Identify which cell holds the provided text, then report its [X, Y] central coordinate. 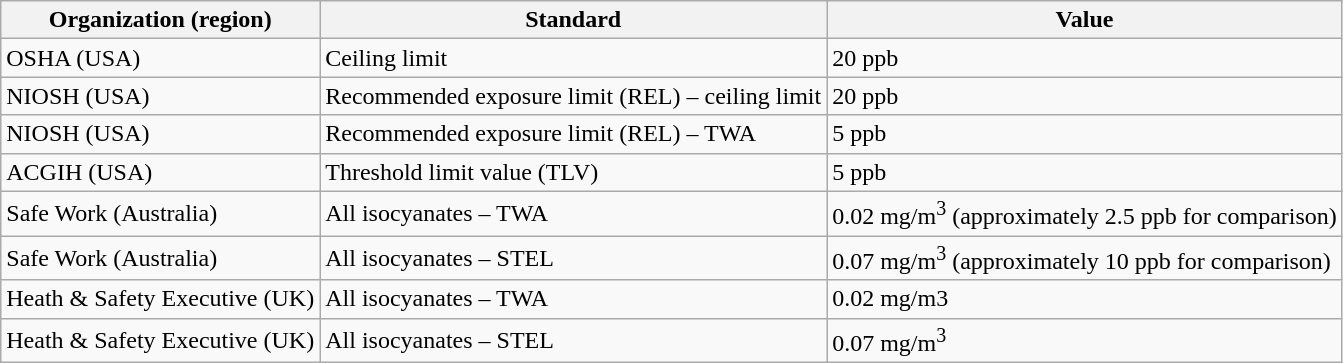
0.07 mg/m3 [1085, 340]
Ceiling limit [574, 58]
Organization (region) [160, 20]
Recommended exposure limit (REL) – TWA [574, 134]
Value [1085, 20]
Standard [574, 20]
ACGIH (USA) [160, 172]
0.07 mg/m3 (approximately 10 ppb for comparison) [1085, 258]
0.02 mg/m3 [1085, 299]
OSHA (USA) [160, 58]
Recommended exposure limit (REL) – ceiling limit [574, 96]
Threshold limit value (TLV) [574, 172]
0.02 mg/m3 (approximately 2.5 ppb for comparison) [1085, 214]
